Return [x, y] of the center of cell containing provided text 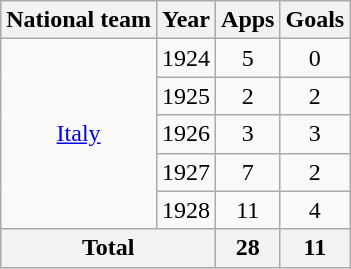
7 [248, 172]
1926 [186, 134]
1927 [186, 172]
Italy [79, 134]
0 [315, 58]
National team [79, 20]
28 [248, 248]
5 [248, 58]
Apps [248, 20]
1925 [186, 96]
1928 [186, 210]
1924 [186, 58]
Year [186, 20]
Total [108, 248]
4 [315, 210]
Goals [315, 20]
